From the cell containing the given text, extract its center point as (X, Y) coordinate. 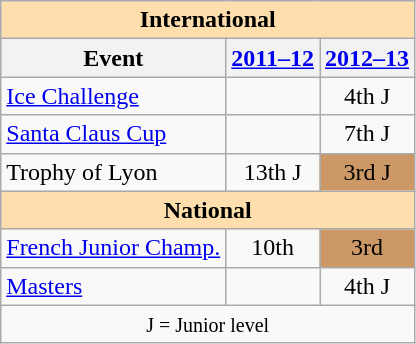
7th J (368, 134)
French Junior Champ. (114, 248)
Trophy of Lyon (114, 172)
Event (114, 58)
National (208, 210)
Masters (114, 286)
2012–13 (368, 58)
10th (273, 248)
3rd (368, 248)
13th J (273, 172)
3rd J (368, 172)
Santa Claus Cup (114, 134)
2011–12 (273, 58)
J = Junior level (208, 324)
International (208, 20)
Ice Challenge (114, 96)
